For the text-containing cell, return its midpoint in [X, Y] coordinate format. 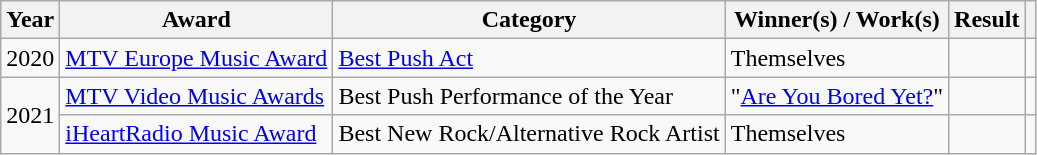
Best New Rock/Alternative Rock Artist [529, 134]
2020 [30, 58]
MTV Video Music Awards [196, 96]
2021 [30, 115]
Category [529, 20]
Winner(s) / Work(s) [836, 20]
MTV Europe Music Award [196, 58]
Year [30, 20]
Result [987, 20]
Award [196, 20]
Best Push Act [529, 58]
"Are You Bored Yet?" [836, 96]
iHeartRadio Music Award [196, 134]
Best Push Performance of the Year [529, 96]
